Identify which cell holds the provided text, then report its (x, y) central coordinate. 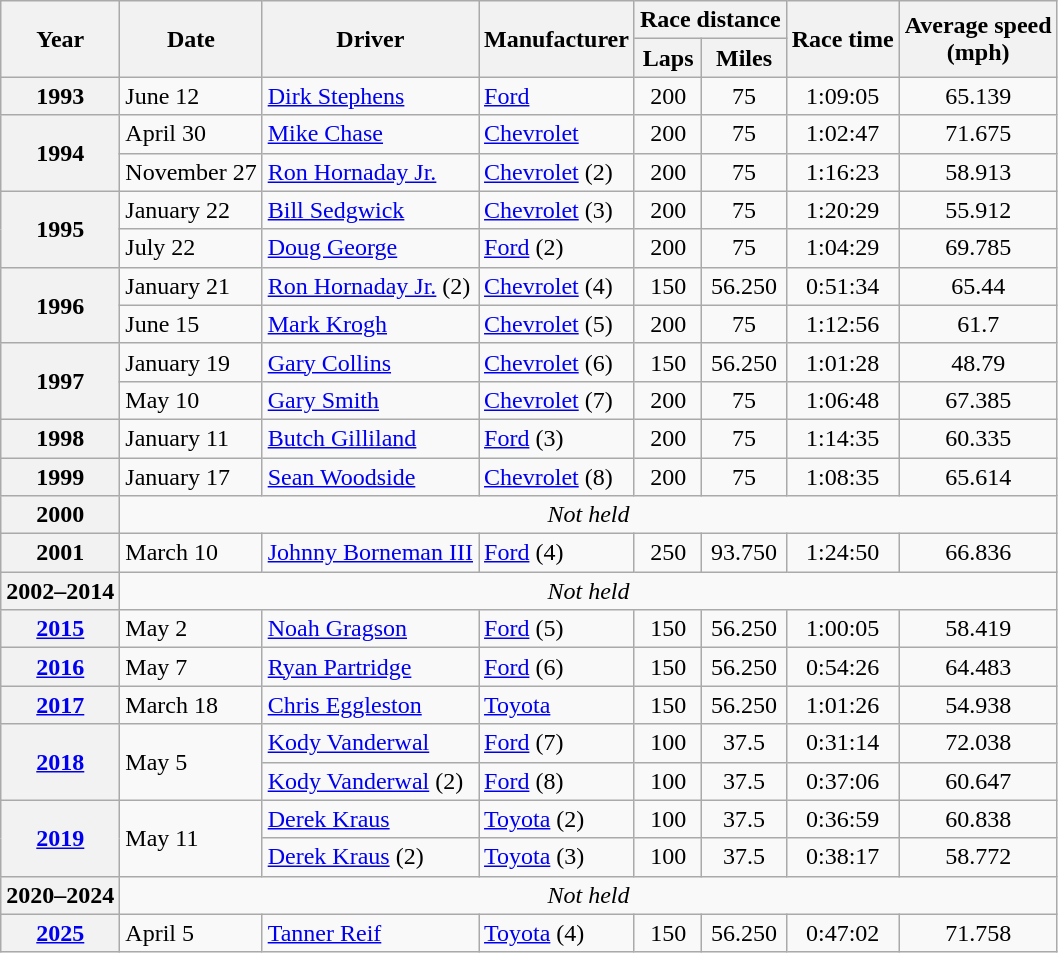
65.139 (978, 96)
250 (668, 553)
March 18 (191, 705)
1998 (60, 438)
Chris Eggleston (370, 705)
72.038 (978, 743)
Dirk Stephens (370, 96)
0:47:02 (842, 933)
1997 (60, 381)
58.772 (978, 857)
58.419 (978, 629)
64.483 (978, 667)
Average speed(mph) (978, 39)
58.913 (978, 172)
Chevrolet (3) (557, 210)
Toyota (3) (557, 857)
65.44 (978, 286)
November 27 (191, 172)
55.912 (978, 210)
2018 (60, 762)
1:12:56 (842, 324)
2015 (60, 629)
2002–2014 (60, 591)
Kody Vanderwal (2) (370, 781)
66.836 (978, 553)
1996 (60, 305)
Ford (3) (557, 438)
0:54:26 (842, 667)
69.785 (978, 248)
1:14:35 (842, 438)
Chevrolet (8) (557, 477)
2001 (60, 553)
2020–2024 (60, 895)
1:02:47 (842, 134)
0:31:14 (842, 743)
April 5 (191, 933)
Sean Woodside (370, 477)
48.79 (978, 362)
Chevrolet (557, 134)
Toyota (4) (557, 933)
1:16:23 (842, 172)
0:37:06 (842, 781)
54.938 (978, 705)
1:06:48 (842, 400)
Gary Smith (370, 400)
60.838 (978, 819)
0:38:17 (842, 857)
Chevrolet (2) (557, 172)
Kody Vanderwal (370, 743)
1:04:29 (842, 248)
Manufacturer (557, 39)
Mark Krogh (370, 324)
May 7 (191, 667)
Chevrolet (5) (557, 324)
June 12 (191, 96)
Laps (668, 58)
January 21 (191, 286)
71.675 (978, 134)
May 11 (191, 838)
93.750 (744, 553)
1:20:29 (842, 210)
67.385 (978, 400)
Derek Kraus (2) (370, 857)
2019 (60, 838)
June 15 (191, 324)
1999 (60, 477)
Race time (842, 39)
May 5 (191, 762)
61.7 (978, 324)
January 11 (191, 438)
65.614 (978, 477)
Ron Hornaday Jr. (2) (370, 286)
Noah Gragson (370, 629)
May 10 (191, 400)
Ford (2) (557, 248)
January 17 (191, 477)
1:01:26 (842, 705)
Bill Sedgwick (370, 210)
Ron Hornaday Jr. (370, 172)
March 10 (191, 553)
January 22 (191, 210)
1:09:05 (842, 96)
April 30 (191, 134)
Tanner Reif (370, 933)
Ford (7) (557, 743)
60.647 (978, 781)
2025 (60, 933)
Gary Collins (370, 362)
Ford (6) (557, 667)
Toyota (557, 705)
May 2 (191, 629)
Toyota (2) (557, 819)
Derek Kraus (370, 819)
Chevrolet (6) (557, 362)
Johnny Borneman III (370, 553)
2000 (60, 515)
Ford (8) (557, 781)
2017 (60, 705)
1:08:35 (842, 477)
Race distance (710, 20)
July 22 (191, 248)
Ford (4) (557, 553)
1994 (60, 153)
1:24:50 (842, 553)
71.758 (978, 933)
January 19 (191, 362)
0:51:34 (842, 286)
Butch Gilliland (370, 438)
Chevrolet (7) (557, 400)
1:01:28 (842, 362)
Driver (370, 39)
Date (191, 39)
0:36:59 (842, 819)
Year (60, 39)
Ford (5) (557, 629)
1993 (60, 96)
1:00:05 (842, 629)
Chevrolet (4) (557, 286)
1995 (60, 229)
60.335 (978, 438)
Ryan Partridge (370, 667)
2016 (60, 667)
Miles (744, 58)
Doug George (370, 248)
Mike Chase (370, 134)
Ford (557, 96)
